Find where the given text appears and provide that cell's center as [x, y] coordinate. 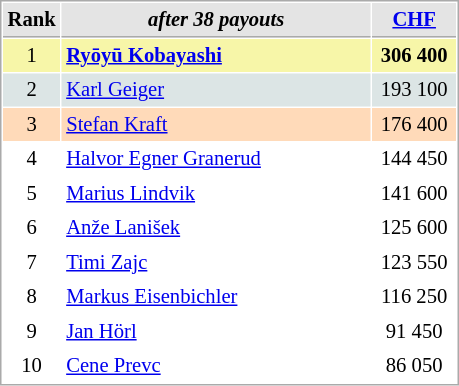
116 250 [414, 296]
Anže Lanišek [216, 228]
8 [32, 296]
125 600 [414, 228]
Markus Eisenbichler [216, 296]
306 400 [414, 56]
123 550 [414, 262]
176 400 [414, 124]
Rank [32, 20]
3 [32, 124]
5 [32, 194]
1 [32, 56]
Halvor Egner Granerud [216, 158]
Cene Prevc [216, 366]
9 [32, 332]
7 [32, 262]
Stefan Kraft [216, 124]
10 [32, 366]
Ryōyū Kobayashi [216, 56]
Timi Zajc [216, 262]
CHF [414, 20]
86 050 [414, 366]
141 600 [414, 194]
Jan Hörl [216, 332]
after 38 payouts [216, 20]
Marius Lindvik [216, 194]
Karl Geiger [216, 90]
193 100 [414, 90]
144 450 [414, 158]
91 450 [414, 332]
6 [32, 228]
2 [32, 90]
4 [32, 158]
